Return the (x, y) coordinate for the center point of the cell that contains the specified text.  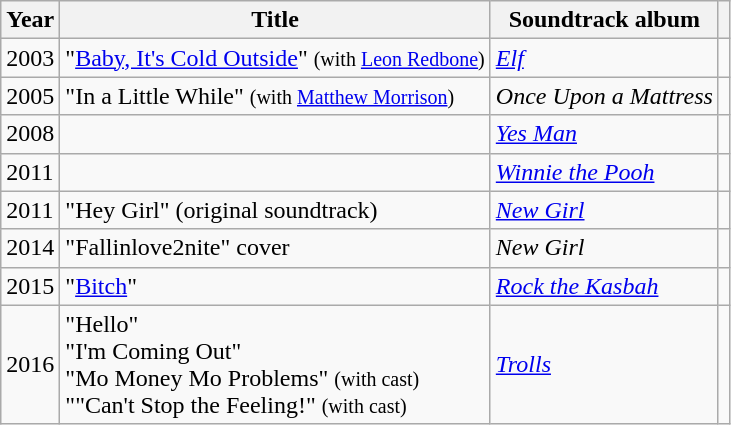
"Hey Girl" (original soundtrack) (275, 210)
Soundtrack album (604, 20)
Winnie the Pooh (604, 172)
Rock the Kasbah (604, 286)
"Bitch" (275, 286)
2003 (30, 58)
2008 (30, 134)
Trolls (604, 364)
Elf (604, 58)
2016 (30, 364)
2014 (30, 248)
"Fallinlove2nite" cover (275, 248)
2015 (30, 286)
Title (275, 20)
Year (30, 20)
"In a Little While" (with Matthew Morrison) (275, 96)
2005 (30, 96)
"Hello""I'm Coming Out""Mo Money Mo Problems" (with cast)""Can't Stop the Feeling!" (with cast) (275, 364)
"Baby, It's Cold Outside" (with Leon Redbone) (275, 58)
Once Upon a Mattress (604, 96)
Yes Man (604, 134)
